Identify which cell holds the provided text, then report its [x, y] central coordinate. 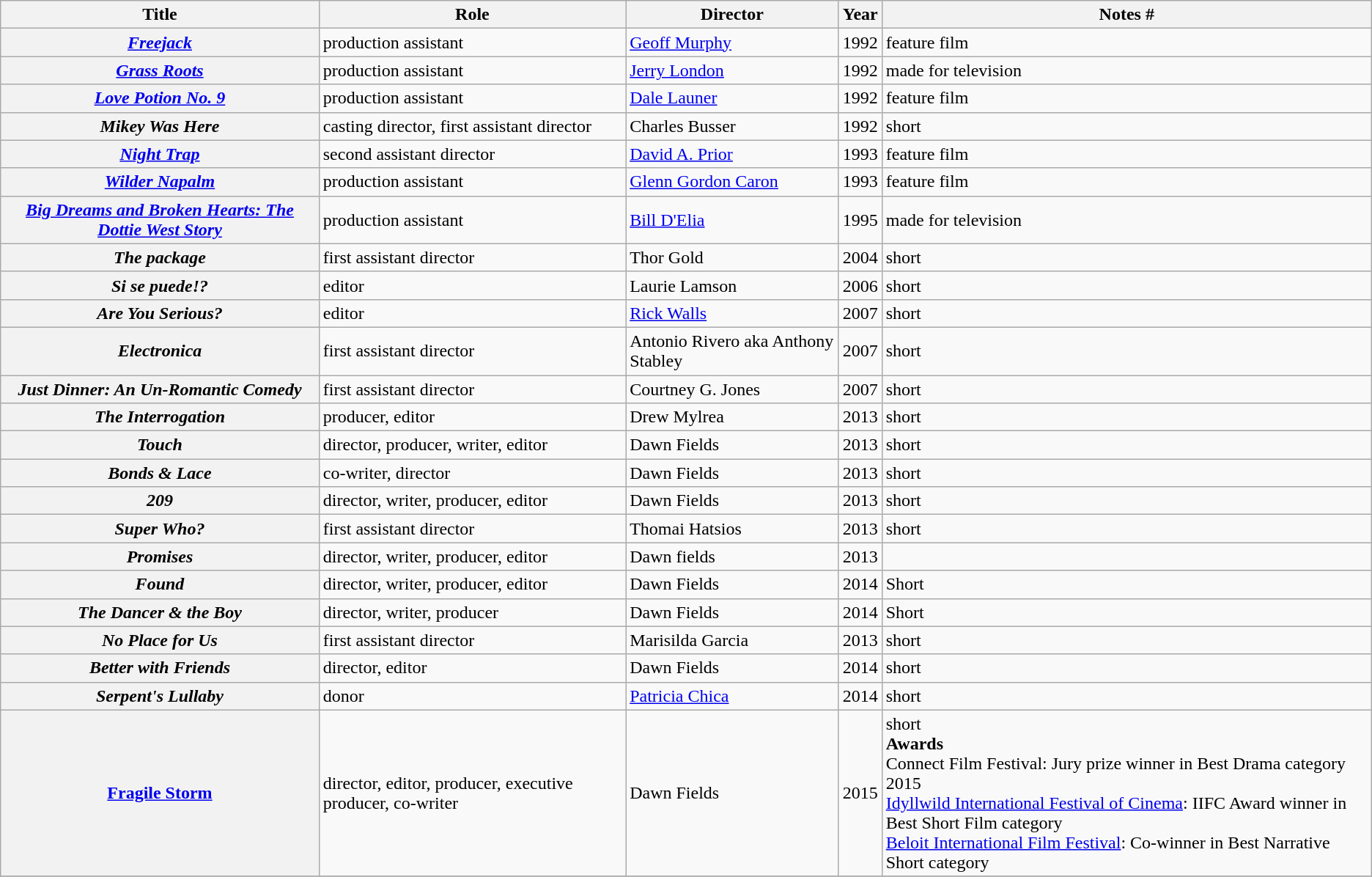
director, editor, producer, executive producer, co-writer [472, 793]
director, producer, writer, editor [472, 445]
Dawn fields [733, 557]
The Dancer & the Boy [160, 612]
Grass Roots [160, 70]
Year [860, 15]
David A. Prior [733, 154]
Marisilda Garcia [733, 640]
Are You Serious? [160, 313]
Wilder Napalm [160, 182]
Bonds & Lace [160, 473]
Electronica [160, 351]
Thor Gold [733, 257]
No Place for Us [160, 640]
Promises [160, 557]
Courtney G. Jones [733, 389]
Dale Launer [733, 98]
The Interrogation [160, 417]
2006 [860, 285]
Mikey Was Here [160, 126]
Charles Busser [733, 126]
Geoff Murphy [733, 43]
209 [160, 501]
1995 [860, 220]
Director [733, 15]
Super Who? [160, 529]
director, writer, producer [472, 612]
Night Trap [160, 154]
Love Potion No. 9 [160, 98]
producer, editor [472, 417]
Title [160, 15]
Jerry London [733, 70]
The package [160, 257]
Fragile Storm [160, 793]
co-writer, director [472, 473]
director, editor [472, 668]
Glenn Gordon Caron [733, 182]
Found [160, 584]
Thomai Hatsios [733, 529]
donor [472, 696]
Patricia Chica [733, 696]
Laurie Lamson [733, 285]
Role [472, 15]
second assistant director [472, 154]
Drew Mylrea [733, 417]
Serpent's Lullaby [160, 696]
casting director, first assistant director [472, 126]
2004 [860, 257]
Bill D'Elia [733, 220]
2015 [860, 793]
Si se puede!? [160, 285]
Rick Walls [733, 313]
Freejack [160, 43]
Just Dinner: An Un-Romantic Comedy [160, 389]
Big Dreams and Broken Hearts: The Dottie West Story [160, 220]
Antonio Rivero aka Anthony Stabley [733, 351]
Notes # [1126, 15]
Touch [160, 445]
Better with Friends [160, 668]
